Pinpoint the cell where the given text exists, returning its [X, Y] midpoint coordinate. 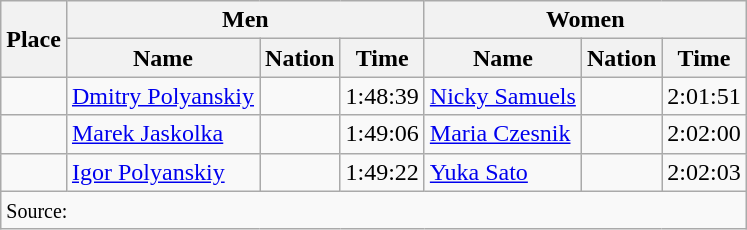
2:02:00 [704, 134]
2:01:51 [704, 96]
Marek Jaskolka [162, 134]
Igor Polyanskiy [162, 172]
2:02:03 [704, 172]
Maria Czesnik [502, 134]
Place [34, 39]
Women [585, 20]
Source: [374, 210]
1:49:06 [382, 134]
1:49:22 [382, 172]
Yuka Sato [502, 172]
1:48:39 [382, 96]
Men [245, 20]
Nicky Samuels [502, 96]
Dmitry Polyanskiy [162, 96]
